From the cell containing the given text, extract its center point as (X, Y) coordinate. 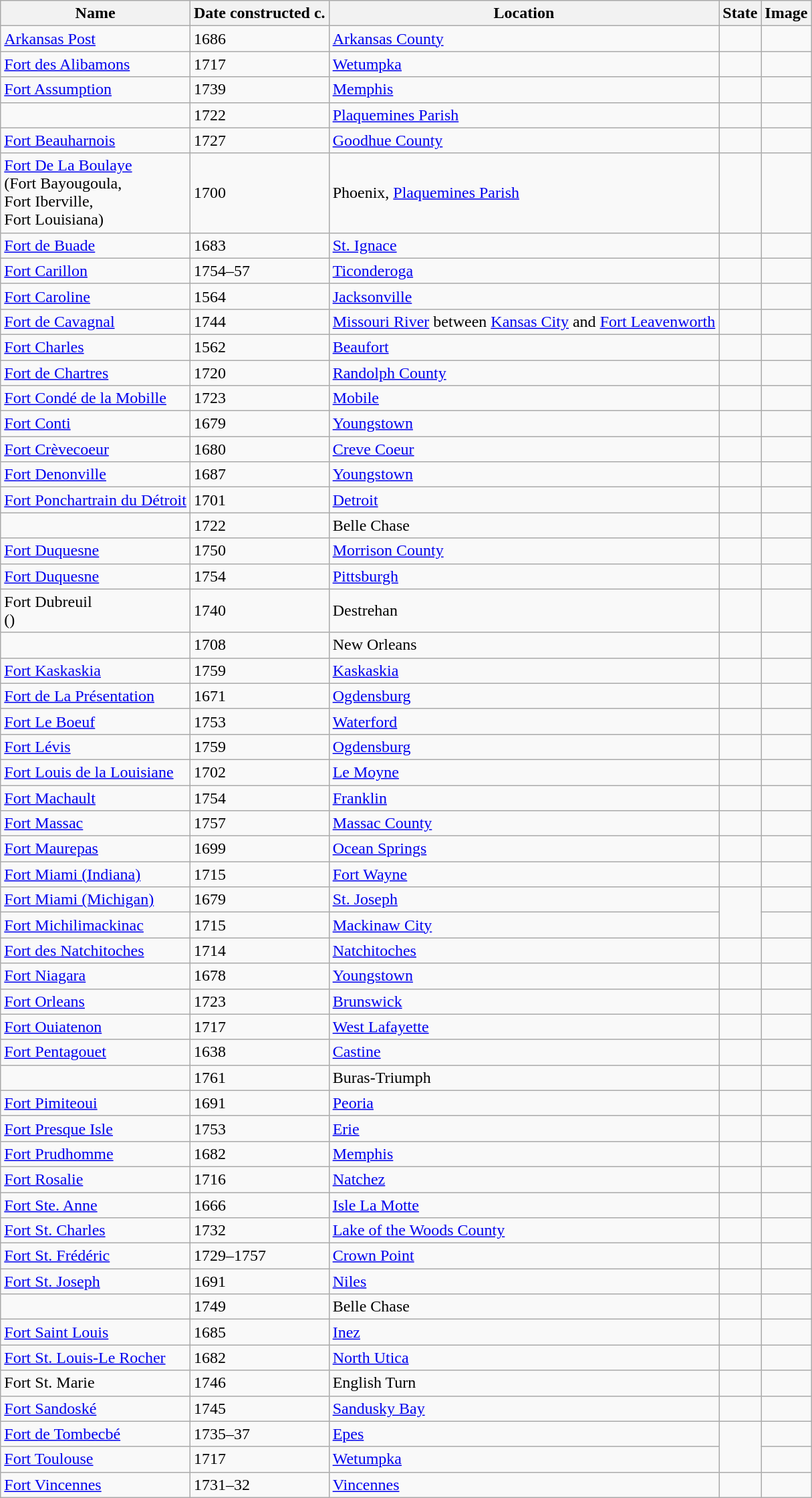
1750 (259, 551)
1700 (259, 193)
1720 (259, 372)
Fort Machault (96, 797)
Fort Caroline (96, 296)
Fort St. Marie (96, 1383)
Goodhue County (524, 140)
Fort Vincennes (96, 1485)
Niles (524, 1281)
Ticonderoga (524, 271)
Brunswick (524, 1001)
Fort Miami (Michigan) (96, 900)
New Orleans (524, 645)
Vincennes (524, 1485)
Fort de Buade (96, 245)
Fort Saint Louis (96, 1332)
West Lafayette (524, 1027)
Castine (524, 1052)
Fort Toulouse (96, 1459)
1714 (259, 951)
1683 (259, 245)
1678 (259, 976)
Fort Kaskaskia (96, 670)
1708 (259, 645)
Fort Rosalie (96, 1179)
1757 (259, 824)
Fort des Alibamons (96, 64)
Fort Beauharnois (96, 140)
Waterford (524, 721)
Fort Orleans (96, 1001)
Franklin (524, 797)
1638 (259, 1052)
1754–57 (259, 271)
Jacksonville (524, 296)
Creve Coeur (524, 449)
Natchez (524, 1179)
Crown Point (524, 1256)
Peoria (524, 1103)
Fort Charles (96, 347)
Fort Lévis (96, 747)
Fort Prudhomme (96, 1154)
Pittsburgh (524, 576)
Fort Maurepas (96, 849)
Natchitoches (524, 951)
Ocean Springs (524, 849)
Kaskaskia (524, 670)
1731–32 (259, 1485)
Fort de La Présentation (96, 696)
Fort Massac (96, 824)
Erie (524, 1128)
Fort De La Boulaye(Fort Bayougoula,Fort Iberville,Fort Louisiana) (96, 193)
1687 (259, 475)
Fort Ouiatenon (96, 1027)
Fort de Chartres (96, 372)
1562 (259, 347)
Fort Ponchartrain du Détroit (96, 500)
North Utica (524, 1358)
St. Ignace (524, 245)
1744 (259, 322)
1699 (259, 849)
Le Moyne (524, 772)
Fort Crèvecoeur (96, 449)
1745 (259, 1408)
Sandusky Bay (524, 1408)
Phoenix, Plaquemines Parish (524, 193)
1739 (259, 90)
1685 (259, 1332)
Fort Michilimackinac (96, 925)
Fort de Tombecbé (96, 1434)
1732 (259, 1231)
Massac County (524, 824)
Fort Sandoské (96, 1408)
1740 (259, 611)
Arkansas Post (96, 39)
English Turn (524, 1383)
1727 (259, 140)
Fort St. Louis-Le Rocher (96, 1358)
Buras-Triumph (524, 1078)
Fort Wayne (524, 874)
1729–1757 (259, 1256)
1701 (259, 500)
Location (524, 13)
Isle La Motte (524, 1205)
St. Joseph (524, 900)
Fort Pimiteoui (96, 1103)
Image (786, 13)
Fort Dubreuil() (96, 611)
State (740, 13)
1564 (259, 296)
1746 (259, 1383)
1686 (259, 39)
Fort Le Boeuf (96, 721)
Fort St. Joseph (96, 1281)
Fort Denonville (96, 475)
Detroit (524, 500)
Fort Assumption (96, 90)
Mackinaw City (524, 925)
Lake of the Woods County (524, 1231)
Destrehan (524, 611)
Plaquemines Parish (524, 115)
Fort Conti (96, 424)
Fort St. Frédéric (96, 1256)
Fort Ste. Anne (96, 1205)
1680 (259, 449)
Fort Niagara (96, 976)
Epes (524, 1434)
1671 (259, 696)
1735–37 (259, 1434)
Fort Louis de la Louisiane (96, 772)
Fort St. Charles (96, 1231)
Fort Carillon (96, 271)
1666 (259, 1205)
Fort Miami (Indiana) (96, 874)
Beaufort (524, 347)
Fort Pentagouet (96, 1052)
Date constructed c. (259, 13)
Fort des Natchitoches (96, 951)
Mobile (524, 398)
Fort de Cavagnal (96, 322)
1761 (259, 1078)
Randolph County (524, 372)
1716 (259, 1179)
Morrison County (524, 551)
Inez (524, 1332)
Missouri River between Kansas City and Fort Leavenworth (524, 322)
1702 (259, 772)
1749 (259, 1307)
Name (96, 13)
Fort Presque Isle (96, 1128)
Fort Condé de la Mobille (96, 398)
Arkansas County (524, 39)
